Extract the (x, y) coordinate from the center of the cell holding the provided text.  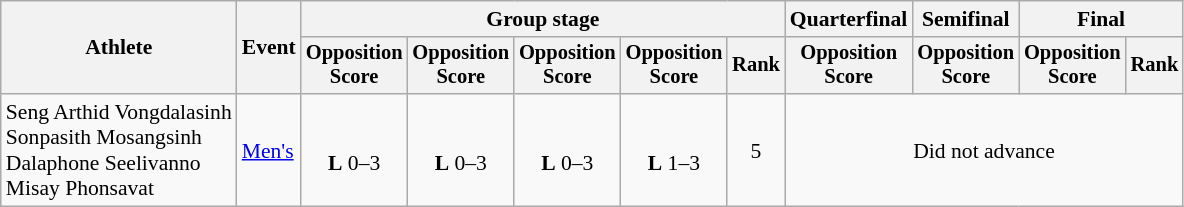
Seng Arthid VongdalasinhSonpasith MosangsinhDalaphone SeelivannoMisay Phonsavat (119, 150)
Did not advance (984, 150)
Semifinal (966, 19)
5 (756, 150)
Men's (269, 150)
Group stage (543, 19)
L 1–3 (674, 150)
Final (1101, 19)
Event (269, 48)
Quarterfinal (849, 19)
Athlete (119, 48)
